Pinpoint the cell where the given text exists, returning its (X, Y) midpoint coordinate. 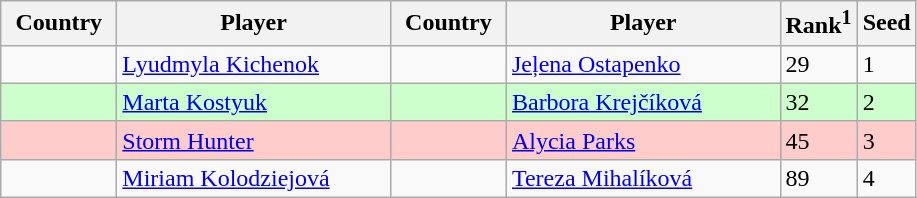
Marta Kostyuk (254, 102)
Rank1 (818, 24)
Seed (886, 24)
Barbora Krejčíková (643, 102)
29 (818, 64)
3 (886, 140)
Storm Hunter (254, 140)
32 (818, 102)
Tereza Mihalíková (643, 178)
2 (886, 102)
Alycia Parks (643, 140)
4 (886, 178)
89 (818, 178)
1 (886, 64)
Jeļena Ostapenko (643, 64)
45 (818, 140)
Lyudmyla Kichenok (254, 64)
Miriam Kolodziejová (254, 178)
